Scan for the cell matching the given text and deliver its (x, y) coordinate at center. 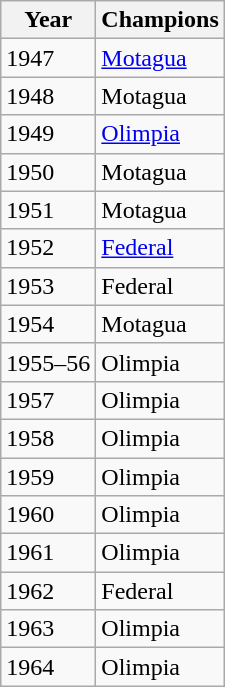
1953 (48, 286)
1952 (48, 248)
1955–56 (48, 362)
1954 (48, 324)
1948 (48, 96)
1963 (48, 629)
Year (48, 20)
1961 (48, 553)
1959 (48, 477)
1962 (48, 591)
1964 (48, 667)
1949 (48, 134)
1958 (48, 438)
1950 (48, 172)
1960 (48, 515)
1947 (48, 58)
Champions (160, 20)
1951 (48, 210)
1957 (48, 400)
